Output the (x, y) coordinate of the center of the cell containing the given text.  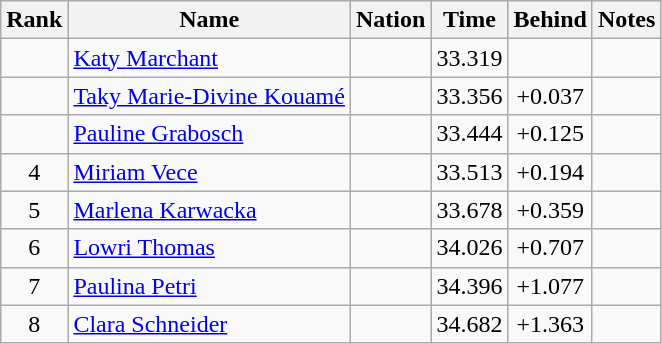
+0.359 (550, 210)
33.513 (470, 172)
Katy Marchant (210, 58)
Miriam Vece (210, 172)
Rank (34, 20)
33.444 (470, 134)
Behind (550, 20)
Paulina Petri (210, 286)
Marlena Karwacka (210, 210)
+0.707 (550, 248)
+1.077 (550, 286)
Lowri Thomas (210, 248)
Nation (390, 20)
34.026 (470, 248)
+0.037 (550, 96)
5 (34, 210)
Taky Marie-Divine Kouamé (210, 96)
Name (210, 20)
4 (34, 172)
Notes (626, 20)
34.682 (470, 324)
7 (34, 286)
+0.125 (550, 134)
33.319 (470, 58)
6 (34, 248)
Clara Schneider (210, 324)
+1.363 (550, 324)
Pauline Grabosch (210, 134)
+0.194 (550, 172)
8 (34, 324)
Time (470, 20)
34.396 (470, 286)
33.678 (470, 210)
33.356 (470, 96)
